Find where the given text appears and provide that cell's center as [X, Y] coordinate. 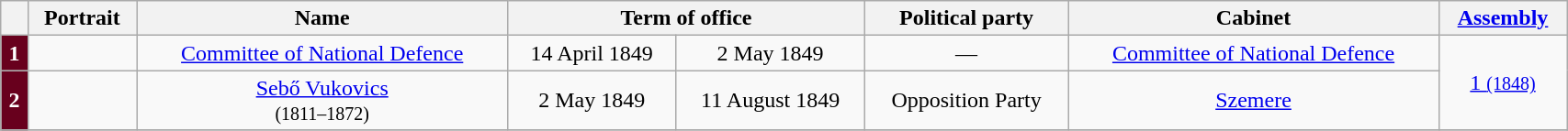
14 April 1849 [592, 53]
Portrait [83, 18]
1 (1848) [1503, 82]
— [966, 53]
Political party [966, 18]
1 [15, 53]
2 [15, 101]
Szemere [1254, 101]
Term of office [687, 18]
Sebő Vukovics(1811–1872) [322, 101]
Name [322, 18]
Assembly [1503, 18]
11 August 1849 [771, 101]
Opposition Party [966, 101]
Cabinet [1254, 18]
